Identify which cell holds the provided text, then report its (x, y) central coordinate. 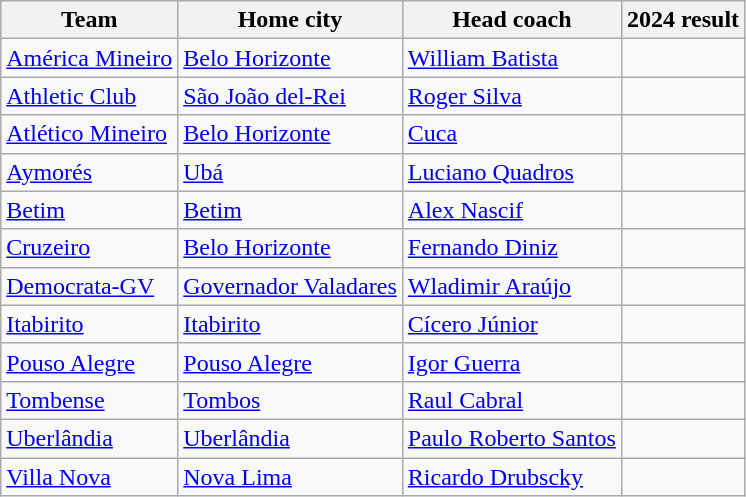
Luciano Quadros (512, 172)
Roger Silva (512, 96)
Raul Cabral (512, 400)
Paulo Roberto Santos (512, 438)
Cuca (512, 134)
Igor Guerra (512, 362)
Ricardo Drubscky (512, 477)
Governador Valadares (290, 286)
Nova Lima (290, 477)
São João del-Rei (290, 96)
Head coach (512, 20)
Ubá (290, 172)
2024 result (682, 20)
Team (90, 20)
Tombense (90, 400)
Cruzeiro (90, 248)
William Batista (512, 58)
Democrata-GV (90, 286)
Villa Nova (90, 477)
Fernando Diniz (512, 248)
Aymorés (90, 172)
Wladimir Araújo (512, 286)
Cícero Júnior (512, 324)
Home city (290, 20)
Alex Nascif (512, 210)
Tombos (290, 400)
Athletic Club (90, 96)
América Mineiro (90, 58)
Atlético Mineiro (90, 134)
